Find where the given text appears and provide that cell's center as (X, Y) coordinate. 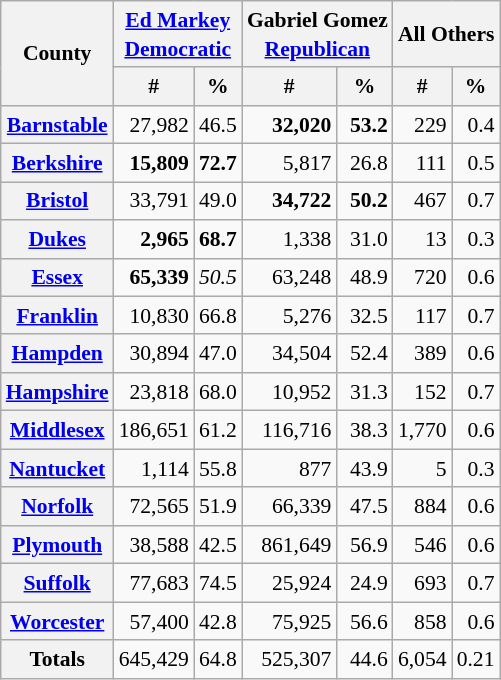
Ed MarkeyDemocratic (178, 34)
6,054 (422, 659)
5 (422, 468)
43.9 (364, 468)
47.5 (364, 507)
Franklin (58, 316)
All Others (446, 34)
111 (422, 163)
23,818 (154, 392)
32.5 (364, 316)
68.0 (218, 392)
Bristol (58, 201)
2,965 (154, 239)
1,114 (154, 468)
64.8 (218, 659)
66,339 (290, 507)
38,588 (154, 545)
26.8 (364, 163)
117 (422, 316)
32,020 (290, 125)
1,338 (290, 239)
Hampden (58, 354)
38.3 (364, 430)
56.9 (364, 545)
25,924 (290, 583)
Middlesex (58, 430)
Hampshire (58, 392)
48.9 (364, 277)
13 (422, 239)
24.9 (364, 583)
50.5 (218, 277)
61.2 (218, 430)
68.7 (218, 239)
53.2 (364, 125)
57,400 (154, 621)
693 (422, 583)
Berkshire (58, 163)
51.9 (218, 507)
66.8 (218, 316)
52.4 (364, 354)
50.2 (364, 201)
858 (422, 621)
49.0 (218, 201)
72.7 (218, 163)
42.8 (218, 621)
27,982 (154, 125)
229 (422, 125)
56.6 (364, 621)
County (58, 53)
77,683 (154, 583)
Norfolk (58, 507)
33,791 (154, 201)
10,952 (290, 392)
74.5 (218, 583)
Totals (58, 659)
Nantucket (58, 468)
Plymouth (58, 545)
525,307 (290, 659)
72,565 (154, 507)
Dukes (58, 239)
47.0 (218, 354)
546 (422, 545)
720 (422, 277)
65,339 (154, 277)
5,817 (290, 163)
30,894 (154, 354)
389 (422, 354)
Suffolk (58, 583)
861,649 (290, 545)
46.5 (218, 125)
44.6 (364, 659)
63,248 (290, 277)
0.4 (476, 125)
34,504 (290, 354)
Barnstable (58, 125)
Worcester (58, 621)
42.5 (218, 545)
15,809 (154, 163)
116,716 (290, 430)
1,770 (422, 430)
55.8 (218, 468)
75,925 (290, 621)
10,830 (154, 316)
31.3 (364, 392)
877 (290, 468)
645,429 (154, 659)
0.21 (476, 659)
186,651 (154, 430)
884 (422, 507)
31.0 (364, 239)
Gabriel GomezRepublican (318, 34)
467 (422, 201)
Essex (58, 277)
34,722 (290, 201)
5,276 (290, 316)
152 (422, 392)
0.5 (476, 163)
